Return (X, Y) of the center of cell containing provided text 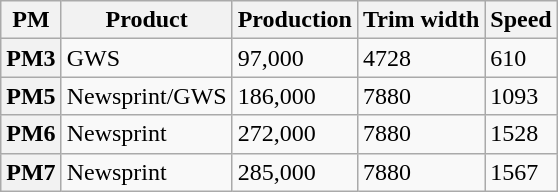
186,000 (294, 96)
PM5 (31, 96)
1093 (521, 96)
272,000 (294, 134)
Production (294, 20)
610 (521, 58)
Trim width (420, 20)
4728 (420, 58)
97,000 (294, 58)
PM (31, 20)
285,000 (294, 172)
Newsprint/GWS (146, 96)
PM6 (31, 134)
Product (146, 20)
1567 (521, 172)
1528 (521, 134)
Speed (521, 20)
GWS (146, 58)
PM7 (31, 172)
PM3 (31, 58)
